Capture the cell that displays the provided text and extract its [x, y] central coordinate. 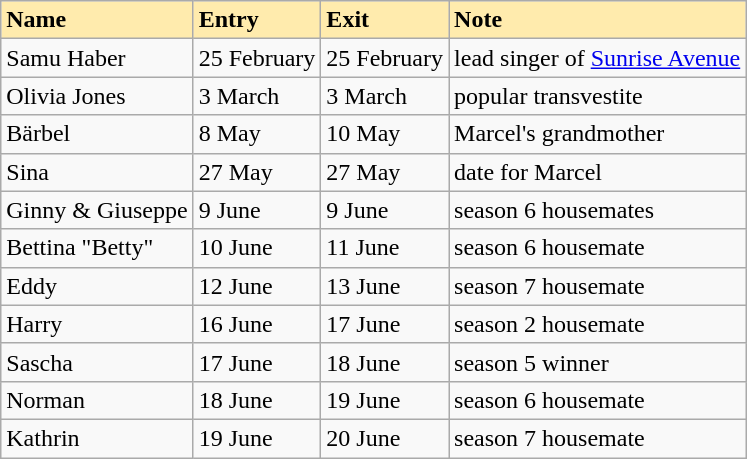
12 June [257, 286]
Sina [97, 172]
season 6 housemates [598, 210]
Note [598, 20]
10 May [385, 134]
13 June [385, 286]
Kathrin [97, 438]
popular transvestite [598, 96]
Marcel's grandmother [598, 134]
season 5 winner [598, 362]
lead singer of Sunrise Avenue [598, 58]
Exit [385, 20]
10 June [257, 248]
Norman [97, 400]
Harry [97, 324]
Ginny & Giuseppe [97, 210]
season 2 housemate [598, 324]
Eddy [97, 286]
Bettina "Betty" [97, 248]
16 June [257, 324]
Sascha [97, 362]
Samu Haber [97, 58]
Olivia Jones [97, 96]
8 May [257, 134]
Name [97, 20]
Entry [257, 20]
Bärbel [97, 134]
20 June [385, 438]
11 June [385, 248]
date for Marcel [598, 172]
